Determine the [X, Y] coordinate at the center of the cell enclosing the given text.  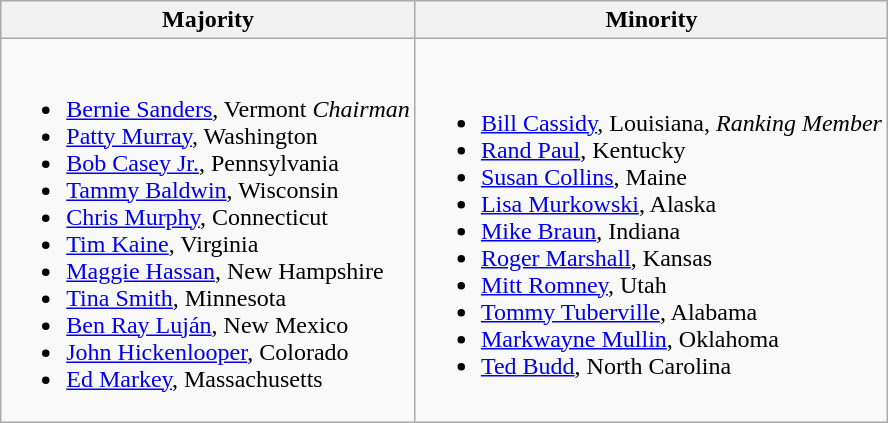
Minority [651, 20]
Majority [208, 20]
